For the text-containing cell, return its midpoint in (X, Y) coordinate format. 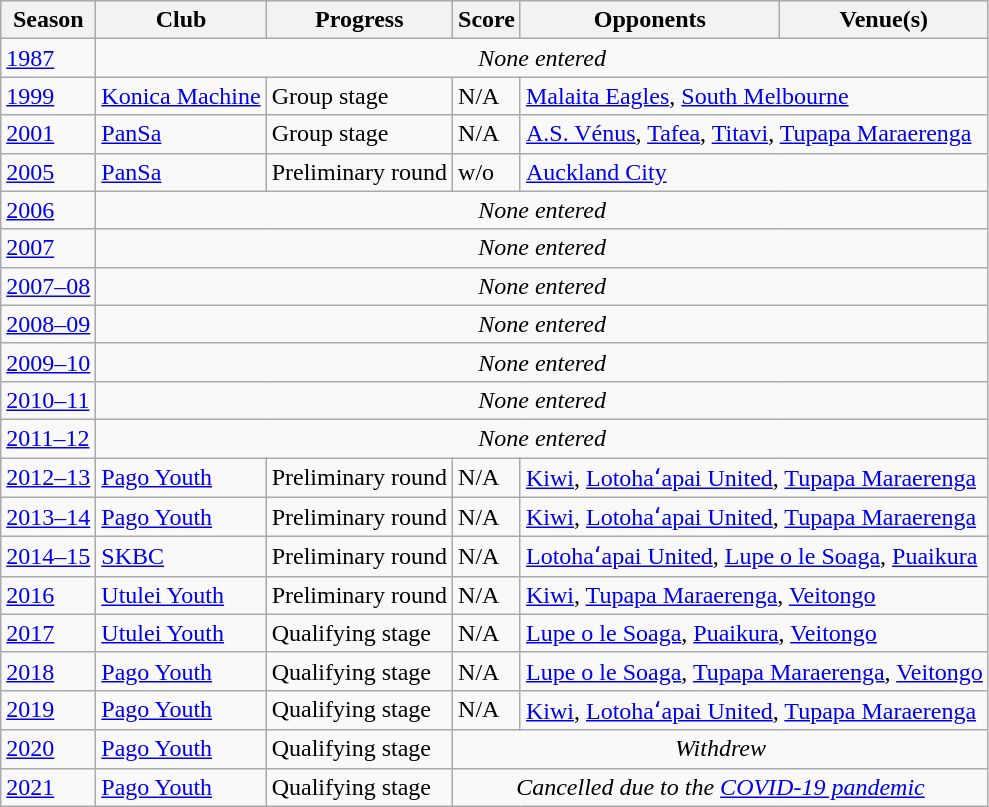
Club (181, 20)
2011–12 (48, 438)
2008–09 (48, 324)
2021 (48, 787)
2013–14 (48, 517)
2005 (48, 172)
2001 (48, 134)
2006 (48, 210)
2019 (48, 710)
2014–15 (48, 557)
Cancelled due to the COVID-19 pandemic (721, 787)
w/o (487, 172)
2010–11 (48, 400)
Kiwi, Tupapa Maraerenga, Veitongo (754, 595)
Season (48, 20)
2012–13 (48, 478)
Progress (359, 20)
Lupe o le Soaga, Puaikura, Veitongo (754, 633)
SKBC (181, 557)
Venue(s) (884, 20)
Konica Machine (181, 96)
2016 (48, 595)
Malaita Eagles, South Melbourne (754, 96)
Withdrew (721, 749)
Lotohaʻapai United, Lupe o le Soaga, Puaikura (754, 557)
1987 (48, 58)
Score (487, 20)
1999 (48, 96)
2018 (48, 671)
2007–08 (48, 286)
2009–10 (48, 362)
2017 (48, 633)
Auckland City (754, 172)
2020 (48, 749)
Opponents (650, 20)
Lupe o le Soaga, Tupapa Maraerenga, Veitongo (754, 671)
2007 (48, 248)
A.S. Vénus, Tafea, Titavi, Tupapa Maraerenga (754, 134)
